Search for the cell housing the specified text and yield its (X, Y) center coordinate. 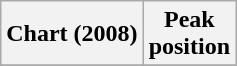
Peak position (189, 34)
Chart (2008) (72, 34)
